Output the [x, y] coordinate of the center of the cell containing the given text.  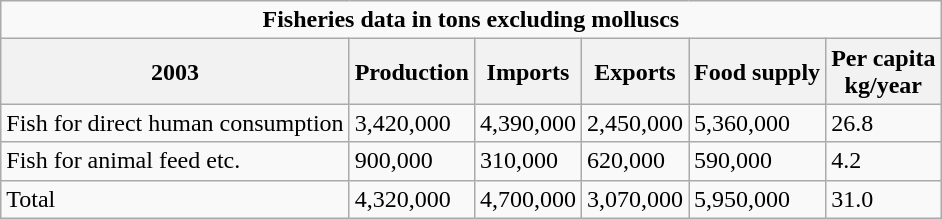
2003 [175, 72]
310,000 [528, 161]
Per capitakg/year [884, 72]
26.8 [884, 123]
3,070,000 [634, 199]
Exports [634, 72]
3,420,000 [412, 123]
900,000 [412, 161]
4,700,000 [528, 199]
4,390,000 [528, 123]
590,000 [758, 161]
5,950,000 [758, 199]
Food supply [758, 72]
Total [175, 199]
31.0 [884, 199]
2,450,000 [634, 123]
4.2 [884, 161]
4,320,000 [412, 199]
Production [412, 72]
Fisheries data in tons excluding molluscs [471, 20]
5,360,000 [758, 123]
Fish for animal feed etc. [175, 161]
Fish for direct human consumption [175, 123]
Imports [528, 72]
620,000 [634, 161]
